Determine the [x, y] coordinate at the center of the cell enclosing the given text.  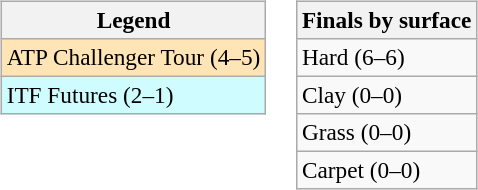
ATP Challenger Tour (4–5) [133, 57]
Grass (0–0) [387, 133]
ITF Futures (2–1) [133, 95]
Finals by surface [387, 20]
Clay (0–0) [387, 95]
Carpet (0–0) [387, 171]
Hard (6–6) [387, 57]
Legend [133, 20]
